Determine the (X, Y) coordinate at the center of the cell enclosing the given text.  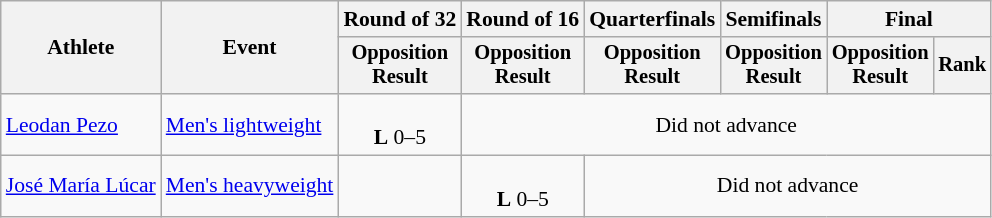
Athlete (81, 48)
Final (909, 19)
Men's heavyweight (250, 186)
Men's lightweight (250, 124)
Semifinals (774, 19)
José María Lúcar (81, 186)
Event (250, 48)
Leodan Pezo (81, 124)
Rank (962, 66)
Quarterfinals (652, 19)
Round of 16 (522, 19)
Round of 32 (400, 19)
